Extract the [X, Y] coordinate from the center of the cell holding the provided text.  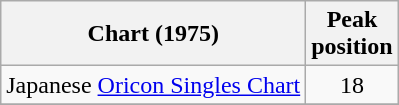
Peakposition [352, 34]
18 [352, 85]
Japanese Oricon Singles Chart [154, 85]
Chart (1975) [154, 34]
